Pinpoint the cell where the given text exists, returning its [X, Y] midpoint coordinate. 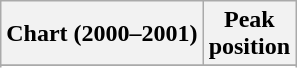
Peakposition [249, 34]
Chart (2000–2001) [102, 34]
